Return the [x, y] coordinate for the center point of the cell that contains the specified text.  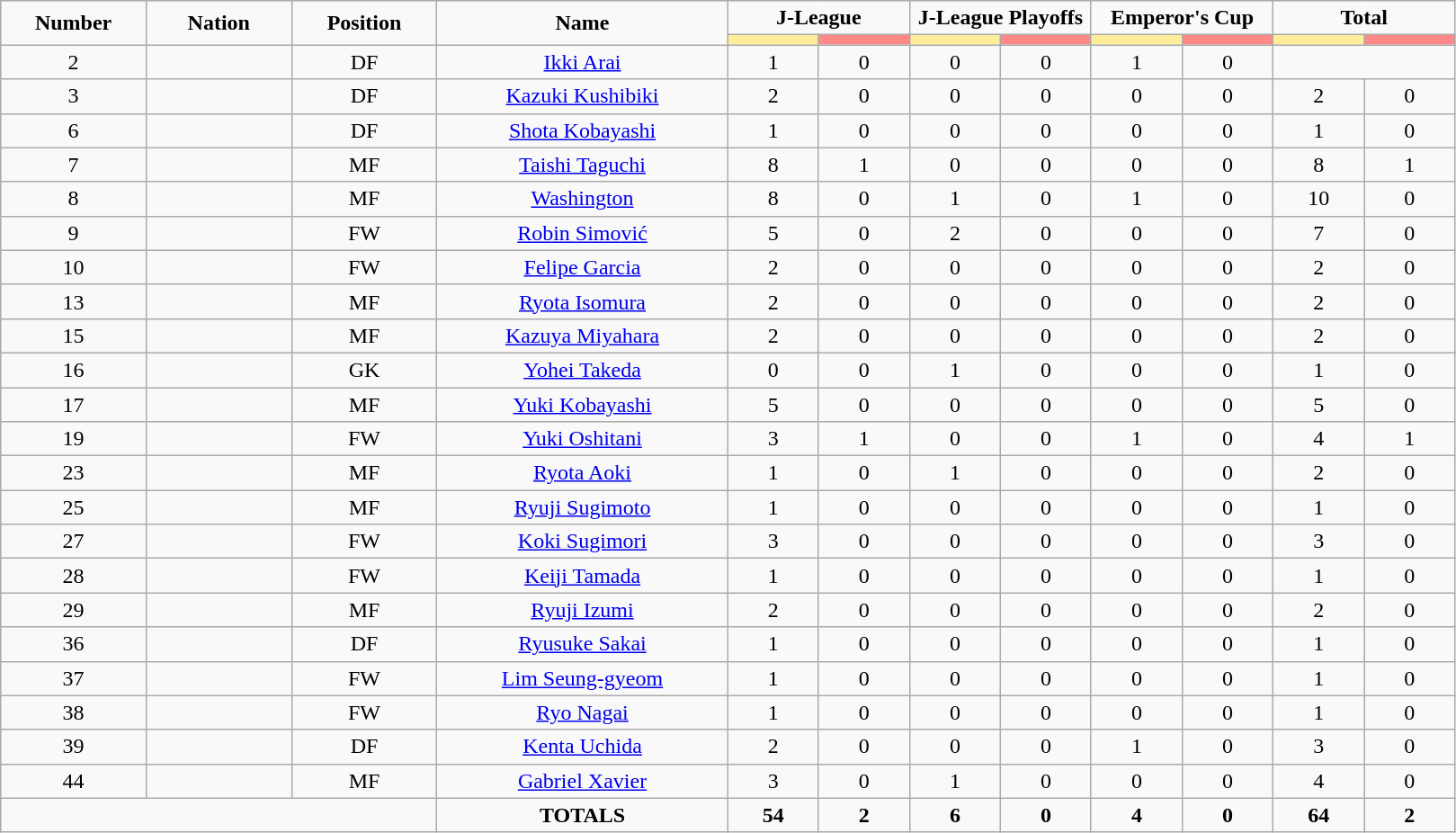
Ryo Nagai [583, 712]
15 [74, 336]
9 [74, 233]
Ryota Aoki [583, 473]
19 [74, 439]
38 [74, 712]
Emperor's Cup [1182, 18]
Total [1364, 18]
23 [74, 473]
27 [74, 542]
TOTALS [583, 815]
37 [74, 678]
54 [773, 815]
Yuki Kobayashi [583, 404]
Ryusuke Sakai [583, 644]
Kazuya Miyahara [583, 336]
44 [74, 781]
Ryota Isomura [583, 301]
Ryuji Izumi [583, 610]
36 [74, 644]
J-League [818, 18]
Taishi Taguchi [583, 165]
Position [364, 23]
GK [364, 370]
64 [1318, 815]
Shota Kobayashi [583, 130]
Yuki Oshitani [583, 439]
39 [74, 747]
Gabriel Xavier [583, 781]
28 [74, 576]
Nation [219, 23]
Yohei Takeda [583, 370]
25 [74, 507]
Felipe Garcia [583, 267]
Lim Seung-gyeom [583, 678]
13 [74, 301]
16 [74, 370]
Ikki Arai [583, 62]
29 [74, 610]
17 [74, 404]
Ryuji Sugimoto [583, 507]
Koki Sugimori [583, 542]
J-League Playoffs [1000, 18]
Kenta Uchida [583, 747]
Keiji Tamada [583, 576]
Name [583, 23]
Kazuki Kushibiki [583, 96]
Robin Simović [583, 233]
Number [74, 23]
Washington [583, 199]
